Find where the given text appears and provide that cell's center as (X, Y) coordinate. 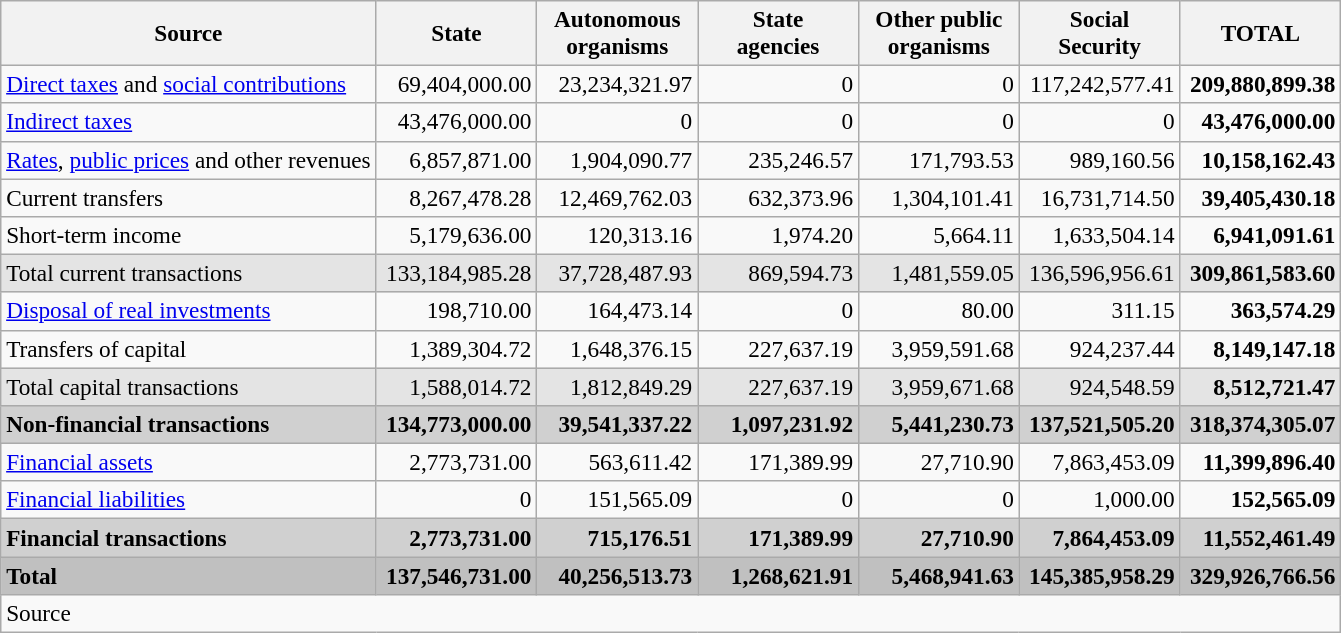
State (456, 32)
Short-term income (188, 235)
715,176.51 (618, 537)
1,304,101.41 (938, 197)
6,857,871.00 (456, 160)
1,097,231.92 (778, 424)
8,512,721.47 (1260, 386)
10,158,162.43 (1260, 160)
16,731,714.50 (1100, 197)
Financial assets (188, 462)
120,313.16 (618, 235)
Financial transactions (188, 537)
23,234,321.97 (618, 84)
632,373.96 (778, 197)
309,861,583.60 (1260, 273)
329,926,766.56 (1260, 575)
1,000.00 (1100, 500)
1,481,559.05 (938, 273)
11,552,461.49 (1260, 537)
171,793.53 (938, 160)
1,389,304.72 (456, 349)
39,541,337.22 (618, 424)
11,399,896.40 (1260, 462)
363,574.29 (1260, 311)
1,904,090.77 (618, 160)
5,664.11 (938, 235)
318,374,305.07 (1260, 424)
1,588,014.72 (456, 386)
869,594.73 (778, 273)
198,710.00 (456, 311)
117,242,577.41 (1100, 84)
Other publicorganisms (938, 32)
40,256,513.73 (618, 575)
137,521,505.20 (1100, 424)
Indirect taxes (188, 122)
145,385,958.29 (1100, 575)
Total (188, 575)
134,773,000.00 (456, 424)
69,404,000.00 (456, 84)
Total current transactions (188, 273)
8,267,478.28 (456, 197)
3,959,591.68 (938, 349)
12,469,762.03 (618, 197)
Transfers of capital (188, 349)
136,596,956.61 (1100, 273)
7,863,453.09 (1100, 462)
8,149,147.18 (1260, 349)
5,468,941.63 (938, 575)
563,611.42 (618, 462)
5,441,230.73 (938, 424)
6,941,091.61 (1260, 235)
Disposal of real investments (188, 311)
137,546,731.00 (456, 575)
5,179,636.00 (456, 235)
Autonomousorganisms (618, 32)
1,268,621.91 (778, 575)
80.00 (938, 311)
924,237.44 (1100, 349)
1,633,504.14 (1100, 235)
Financial liabilities (188, 500)
Stateagencies (778, 32)
Total capital transactions (188, 386)
39,405,430.18 (1260, 197)
1,974.20 (778, 235)
989,160.56 (1100, 160)
1,648,376.15 (618, 349)
152,565.09 (1260, 500)
7,864,453.09 (1100, 537)
SocialSecurity (1100, 32)
133,184,985.28 (456, 273)
311.15 (1100, 311)
209,880,899.38 (1260, 84)
1,812,849.29 (618, 386)
Current transfers (188, 197)
Rates, public prices and other revenues (188, 160)
Non-financial transactions (188, 424)
3,959,671.68 (938, 386)
164,473.14 (618, 311)
TOTAL (1260, 32)
Direct taxes and social contributions (188, 84)
37,728,487.93 (618, 273)
924,548.59 (1100, 386)
235,246.57 (778, 160)
151,565.09 (618, 500)
